Pinpoint the cell where the given text exists, returning its [X, Y] midpoint coordinate. 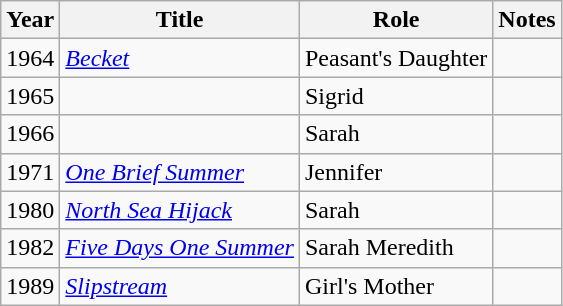
1971 [30, 172]
Five Days One Summer [180, 248]
North Sea Hijack [180, 210]
1966 [30, 134]
Title [180, 20]
Notes [527, 20]
Year [30, 20]
Jennifer [396, 172]
Role [396, 20]
1989 [30, 286]
1965 [30, 96]
1982 [30, 248]
One Brief Summer [180, 172]
Peasant's Daughter [396, 58]
Sigrid [396, 96]
Becket [180, 58]
Girl's Mother [396, 286]
1964 [30, 58]
Sarah Meredith [396, 248]
1980 [30, 210]
Slipstream [180, 286]
